Return the (x, y) coordinate for the center point of the cell that contains the specified text.  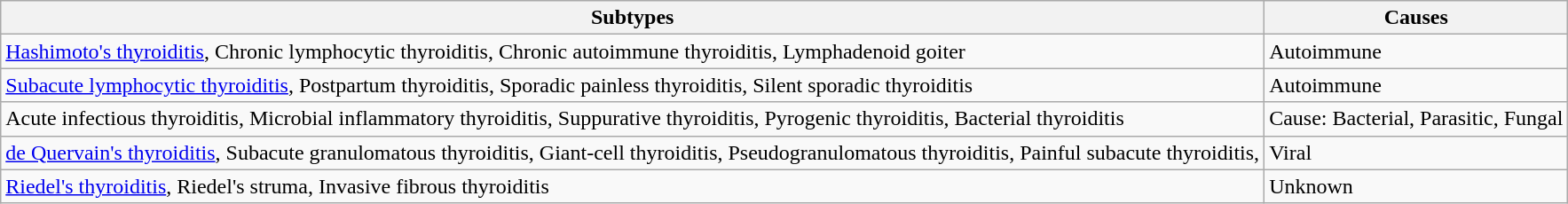
Causes (1416, 18)
Acute infectious thyroiditis, Microbial inflammatory thyroiditis, Suppurative thyroiditis, Pyrogenic thyroiditis, Bacterial thyroiditis (633, 119)
de Quervain's thyroiditis, Subacute granulomatous thyroiditis, Giant-cell thyroiditis, Pseudogranulomatous thyroiditis, Painful subacute thyroiditis, (633, 153)
Cause: Bacterial, Parasitic, Fungal (1416, 119)
Unknown (1416, 186)
Subtypes (633, 18)
Viral (1416, 153)
Riedel's thyroiditis, Riedel's struma, Invasive fibrous thyroiditis (633, 186)
Subacute lymphocytic thyroiditis, Postpartum thyroiditis, Sporadic painless thyroiditis, Silent sporadic thyroiditis (633, 85)
Hashimoto's thyroiditis, Chronic lymphocytic thyroiditis, Chronic autoimmune thyroiditis, Lymphadenoid goiter (633, 51)
